Pinpoint the cell where the given text exists, returning its [x, y] midpoint coordinate. 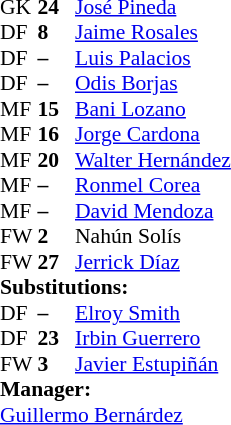
23 [57, 339]
Bani Lozano [153, 109]
Jerrick Díaz [153, 262]
8 [57, 33]
Odis Borjas [153, 83]
Javier Estupiñán [153, 364]
Jorge Cardona [153, 135]
3 [57, 364]
16 [57, 135]
Ronmel Corea [153, 185]
27 [57, 262]
2 [57, 237]
Elroy Smith [153, 313]
Walter Hernández [153, 160]
David Mendoza [153, 211]
Luis Palacios [153, 58]
Irbin Guerrero [153, 339]
20 [57, 160]
15 [57, 109]
Manager: [116, 389]
Nahún Solís [153, 237]
Jaime Rosales [153, 33]
Substitutions: [116, 287]
